Pinpoint the cell where the given text exists, returning its (X, Y) midpoint coordinate. 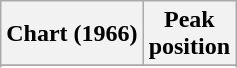
Peak position (189, 34)
Chart (1966) (72, 34)
